Pinpoint the cell where the given text exists, returning its (x, y) midpoint coordinate. 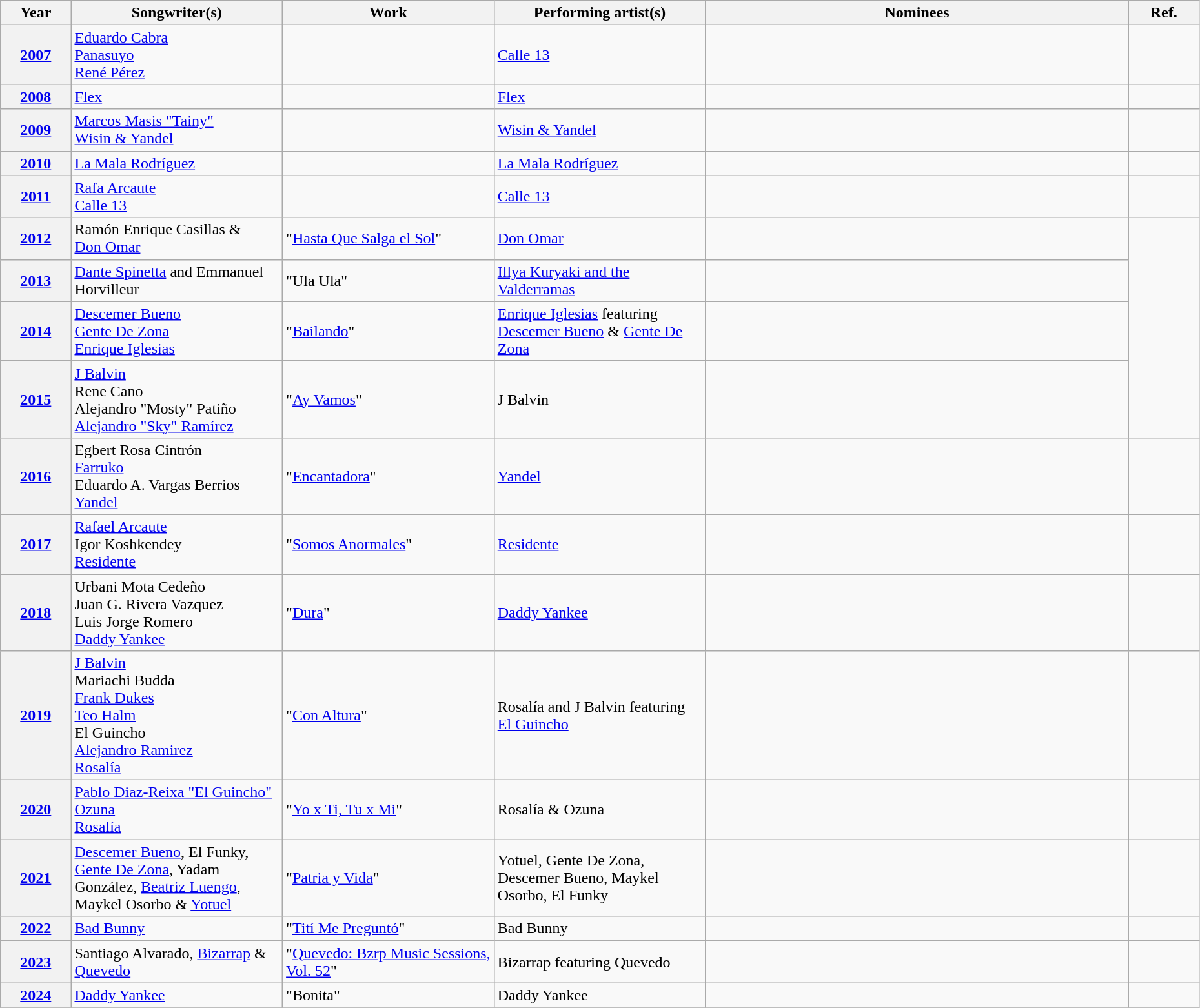
Dante Spinetta and Emmanuel Horvilleur (177, 280)
Nominees (917, 13)
2020 (36, 810)
Yandel (600, 476)
Wisin & Yandel (600, 130)
2021 (36, 878)
"Tití Me Preguntó" (389, 929)
2022 (36, 929)
2014 (36, 331)
Work (389, 13)
2012 (36, 239)
"Somos Anormales" (389, 544)
Santiago Alvarado, Bizarrap & Quevedo (177, 962)
"Bonita" (389, 995)
Rafael ArcauteIgor KoshkendeyResidente (177, 544)
"Quevedo: Bzrp Music Sessions, Vol. 52" (389, 962)
2018 (36, 613)
Marcos Masis "Tainy"Wisin & Yandel (177, 130)
Illya Kuryaki and the Valderramas (600, 280)
Descemer Bueno, El Funky, Gente De Zona, Yadam González, Beatriz Luengo, Maykel Osorbo & Yotuel (177, 878)
"Patria y Vida" (389, 878)
"Ula Ula" (389, 280)
Residente (600, 544)
Pablo Diaz-Reixa "El Guincho"OzunaRosalía (177, 810)
Urbani Mota CedeñoJuan G. Rivera VazquezLuis Jorge RomeroDaddy Yankee (177, 613)
"Con Altura" (389, 716)
"Dura" (389, 613)
Descemer BuenoGente De ZonaEnrique Iglesias (177, 331)
Ref. (1163, 13)
Performing artist(s) (600, 13)
"Encantadora" (389, 476)
2011 (36, 196)
2015 (36, 399)
J BalvinMariachi BuddaFrank DukesTeo HalmEl GuinchoAlejandro RamirezRosalía (177, 716)
2016 (36, 476)
2019 (36, 716)
2017 (36, 544)
Year (36, 13)
"Ay Vamos" (389, 399)
2007 (36, 55)
Rosalía & Ozuna (600, 810)
Eduardo CabraPanasuyoRené Pérez (177, 55)
Egbert Rosa CintrónFarrukoEduardo A. Vargas BerriosYandel (177, 476)
Yotuel, Gente De Zona, Descemer Bueno, Maykel Osorbo, El Funky (600, 878)
Rafa ArcauteCalle 13 (177, 196)
"Bailando" (389, 331)
Enrique Iglesias featuring Descemer Bueno & Gente De Zona (600, 331)
Bizarrap featuring Quevedo (600, 962)
2010 (36, 163)
Rosalía and J Balvin featuring El Guincho (600, 716)
2009 (36, 130)
2023 (36, 962)
J Balvin (600, 399)
2013 (36, 280)
2024 (36, 995)
Don Omar (600, 239)
Ramón Enrique Casillas & Don Omar (177, 239)
"Yo x Ti, Tu x Mi" (389, 810)
Songwriter(s) (177, 13)
"Hasta Que Salga el Sol" (389, 239)
J BalvinRene CanoAlejandro "Mosty" PatiñoAlejandro "Sky" Ramírez (177, 399)
2008 (36, 97)
